Determine the (x, y) coordinate at the center of the cell enclosing the given text.  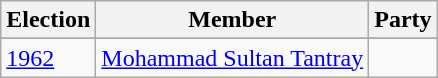
Election (48, 20)
1962 (48, 58)
Member (232, 20)
Mohammad Sultan Tantray (232, 58)
Party (403, 20)
